Locate the cell with the specified text and output its [x, y] center coordinate. 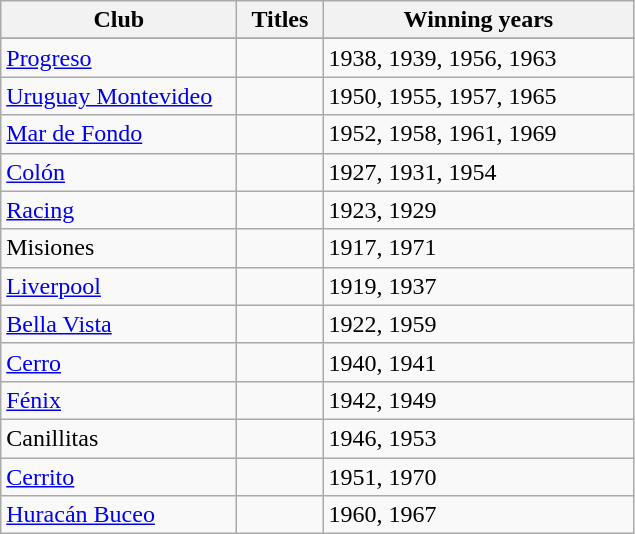
1927, 1931, 1954 [478, 172]
Cerro [119, 362]
Uruguay Montevideo [119, 96]
Huracán Buceo [119, 515]
Fénix [119, 400]
1919, 1937 [478, 286]
1946, 1953 [478, 438]
1942, 1949 [478, 400]
Cerrito [119, 477]
Canillitas [119, 438]
Colón [119, 172]
1940, 1941 [478, 362]
Racing [119, 210]
Bella Vista [119, 324]
1960, 1967 [478, 515]
Misiones [119, 248]
1922, 1959 [478, 324]
Club [119, 20]
1952, 1958, 1961, 1969 [478, 134]
Liverpool [119, 286]
Progreso [119, 58]
1951, 1970 [478, 477]
Titles [280, 20]
Winning years [478, 20]
1923, 1929 [478, 210]
1950, 1955, 1957, 1965 [478, 96]
1938, 1939, 1956, 1963 [478, 58]
1917, 1971 [478, 248]
Mar de Fondo [119, 134]
